Find where the given text appears and provide that cell's center as (x, y) coordinate. 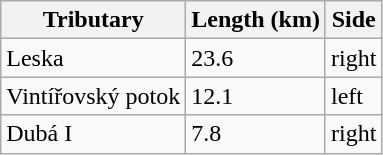
12.1 (256, 96)
Length (km) (256, 20)
Dubá I (94, 134)
left (353, 96)
Vintířovský potok (94, 96)
23.6 (256, 58)
Tributary (94, 20)
Leska (94, 58)
Side (353, 20)
7.8 (256, 134)
